Pinpoint the cell where the given text exists, returning its (x, y) midpoint coordinate. 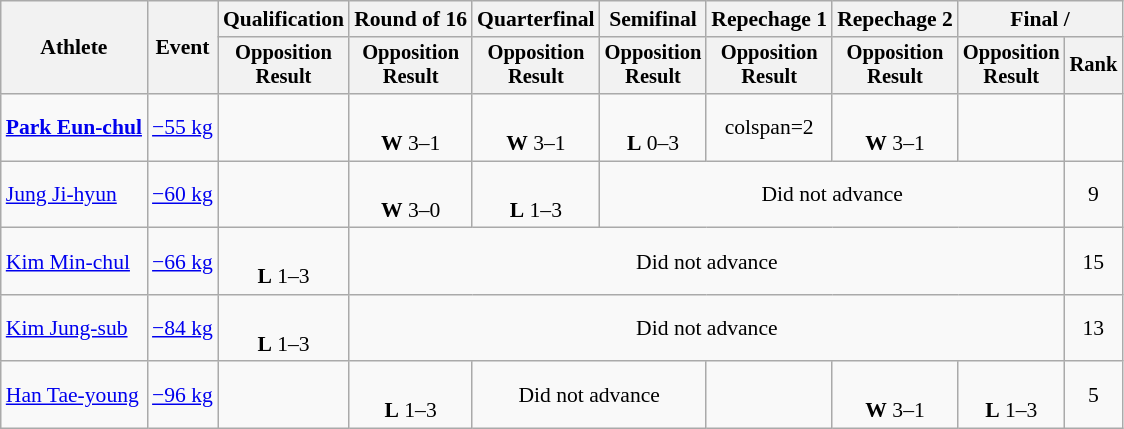
Final / (1040, 19)
Repechage 1 (769, 19)
15 (1094, 262)
Semifinal (654, 19)
−96 kg (182, 396)
5 (1094, 396)
−66 kg (182, 262)
−60 kg (182, 194)
Quarterfinal (536, 19)
9 (1094, 194)
Park Eun-chul (74, 128)
Athlete (74, 48)
Event (182, 48)
Rank (1094, 66)
W 3–0 (410, 194)
Qualification (284, 19)
Jung Ji-hyun (74, 194)
−55 kg (182, 128)
Round of 16 (410, 19)
Kim Jung-sub (74, 328)
−84 kg (182, 328)
colspan=2 (769, 128)
Han Tae-young (74, 396)
Kim Min-chul (74, 262)
L 0–3 (654, 128)
Repechage 2 (895, 19)
13 (1094, 328)
